Search for the cell housing the specified text and yield its [x, y] center coordinate. 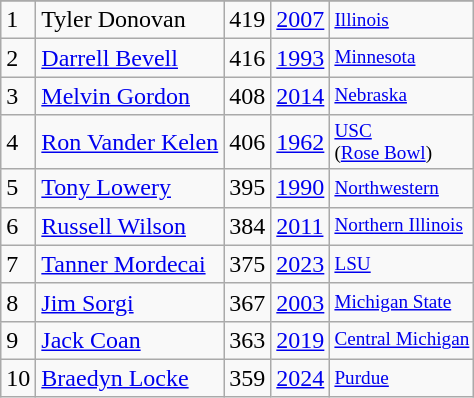
10 [18, 378]
363 [248, 340]
2011 [300, 226]
1962 [300, 142]
Northwestern [402, 188]
Ron Vander Kelen [130, 142]
406 [248, 142]
5 [18, 188]
Purdue [402, 378]
8 [18, 302]
2007 [300, 20]
2014 [300, 96]
2003 [300, 302]
3 [18, 96]
Tyler Donovan [130, 20]
LSU [402, 264]
416 [248, 58]
USC(Rose Bowl) [402, 142]
7 [18, 264]
Illinois [402, 20]
Minnesota [402, 58]
359 [248, 378]
2019 [300, 340]
408 [248, 96]
9 [18, 340]
384 [248, 226]
395 [248, 188]
1990 [300, 188]
Northern Illinois [402, 226]
419 [248, 20]
Braedyn Locke [130, 378]
1993 [300, 58]
Jim Sorgi [130, 302]
Jack Coan [130, 340]
Tony Lowery [130, 188]
Melvin Gordon [130, 96]
367 [248, 302]
2024 [300, 378]
375 [248, 264]
1 [18, 20]
4 [18, 142]
Central Michigan [402, 340]
6 [18, 226]
Tanner Mordecai [130, 264]
2023 [300, 264]
Darrell Bevell [130, 58]
Russell Wilson [130, 226]
Nebraska [402, 96]
Michigan State [402, 302]
2 [18, 58]
